Detect which cell encompasses the target text, then output its [x, y] center coordinate. 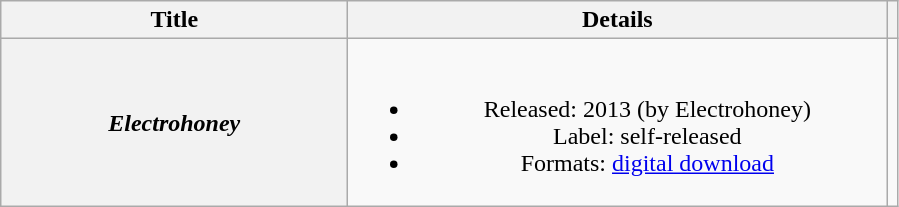
Details [618, 20]
Released: 2013 (by Electrohoney)Label: self-releasedFormats: digital download [618, 122]
Title [174, 20]
Electrohoney [174, 122]
